Determine the (X, Y) coordinate at the center of the cell enclosing the given text.  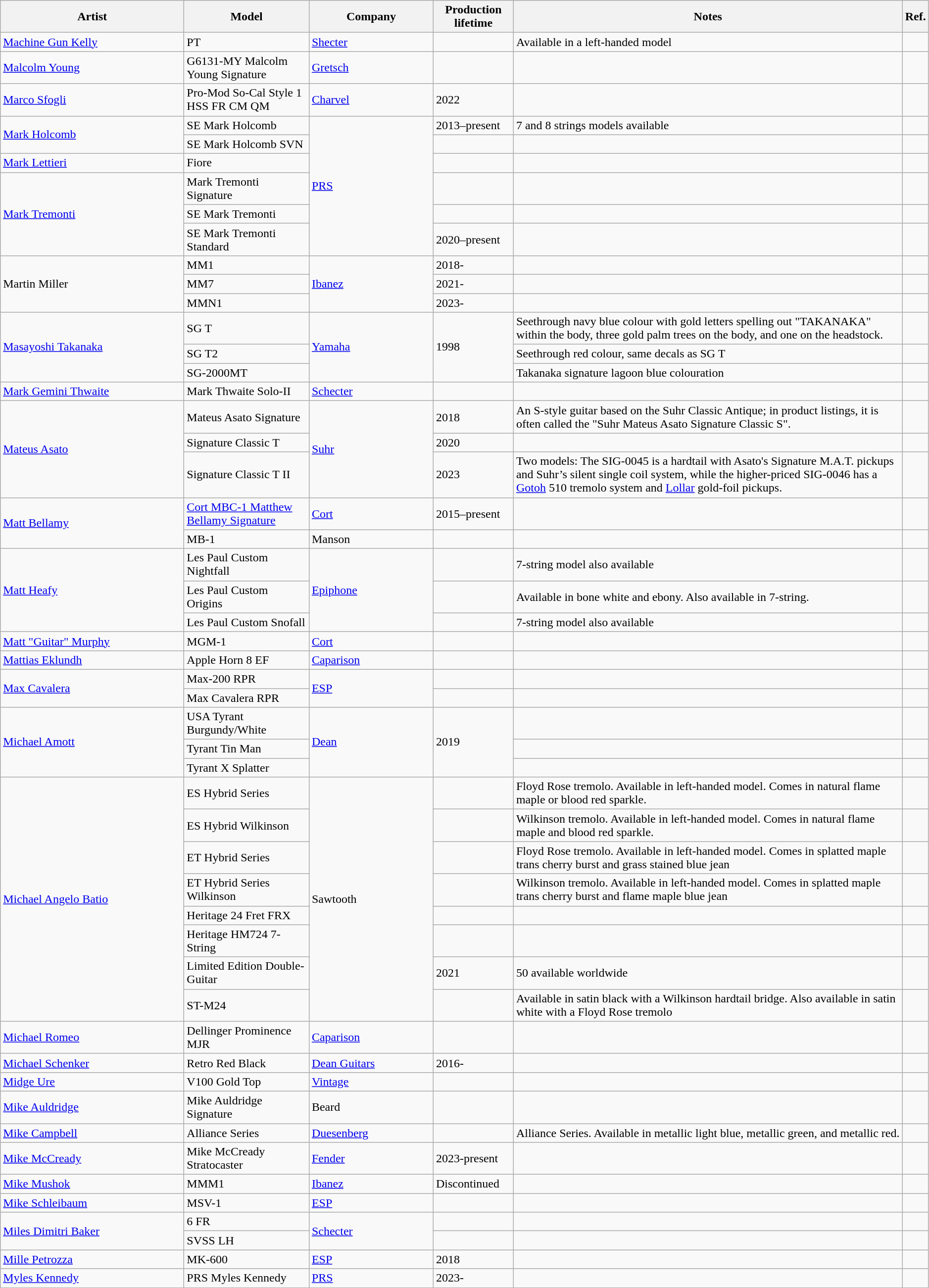
Available in a left-handed model (708, 42)
MM7 (246, 284)
Mark Gemini Thwaite (92, 392)
MK-600 (246, 1259)
Alliance Series (246, 1133)
Mark Thwaite Solo-II (246, 392)
Wilkinson tremolo. Available in left-handed model. Comes in splatted maple trans cherry burst and flame maple blue jean (708, 890)
Max Cavalera (92, 688)
USA Tyrant Burgundy/White (246, 724)
Seethrough navy blue colour with gold letters spelling out "TAKANAKA" within the body, three gold palm trees on the body, and one on the headstock. (708, 329)
Signature Classic T (246, 443)
Heritage 24 Fret FRX (246, 915)
Company (371, 17)
Limited Edition Double-Guitar (246, 973)
2023-present (473, 1158)
Martin Miller (92, 284)
Mille Petrozza (92, 1259)
Ref. (916, 17)
Charvel (371, 100)
Matt "Guitar" Murphy (92, 641)
Myles Kennedy (92, 1278)
Signature Classic T II (246, 475)
Matt Bellamy (92, 523)
Seethrough red colour, same decals as SG T (708, 354)
1998 (473, 347)
Mateus Asato (92, 449)
Available in satin black with a Wilkinson hardtail bridge. Also available in satin white with a Floyd Rose tremolo (708, 1005)
Fiore (246, 163)
Mark Holcomb (92, 135)
Mike Auldridge Signature (246, 1107)
Marco Sfogli (92, 100)
Wilkinson tremolo. Available in left-handed model. Comes in natural flame maple and blood red sparkle. (708, 826)
Floyd Rose tremolo. Available in left-handed model. Comes in natural flame maple or blood red sparkle. (708, 793)
PT (246, 42)
Fender (371, 1158)
Dean Guitars (371, 1063)
Mike Campbell (92, 1133)
2013–present (473, 125)
Mike McCready Stratocaster (246, 1158)
Dellinger Prominence MJR (246, 1038)
Michael Romeo (92, 1038)
SG-2000MT (246, 373)
SE Mark Holcomb (246, 125)
Artist (92, 17)
2019 (473, 743)
2020 (473, 443)
2021- (473, 284)
V100 Gold Top (246, 1082)
Mateus Asato Signature (246, 417)
Masayoshi Takanaka (92, 347)
ET Hybrid Series Wilkinson (246, 890)
Mike Mushok (92, 1184)
Cort MBC-1 Matthew Bellamy Signature (246, 514)
Matt Heafy (92, 590)
PRS Myles Kennedy (246, 1278)
Mark Tremonti (92, 214)
Retro Red Black (246, 1063)
Les Paul Custom Snofall (246, 622)
2021 (473, 973)
Michael Schenker (92, 1063)
SE Mark Tremonti Standard (246, 240)
Pro-Mod So-Cal Style 1 HSS FR CM QM (246, 100)
Dean (371, 743)
Mark Lettieri (92, 163)
SE Mark Holcomb SVN (246, 144)
2023 (473, 475)
MMN1 (246, 302)
Mike Schleibaum (92, 1203)
Vintage (371, 1082)
Suhr (371, 449)
Machine Gun Kelly (92, 42)
Alliance Series. Available in metallic light blue, metallic green, and metallic red. (708, 1133)
MSV-1 (246, 1203)
MMM1 (246, 1184)
Miles Dimitri Baker (92, 1231)
Tyrant X Splatter (246, 768)
SG T (246, 329)
Mark Tremonti Signature (246, 188)
Available in bone white and ebony. Also available in 7-string. (708, 597)
Michael Amott (92, 743)
Duesenberg (371, 1133)
Floyd Rose tremolo. Available in left-handed model. Comes in splatted maple trans cherry burst and grass stained blue jean (708, 857)
Midge Ure (92, 1082)
SE Mark Tremonti (246, 214)
Production lifetime (473, 17)
Max-200 RPR (246, 679)
Notes (708, 17)
Michael Angelo Batio (92, 899)
Beard (371, 1107)
ES Hybrid Series (246, 793)
Les Paul Custom Nightfall (246, 564)
Les Paul Custom Origins (246, 597)
Shecter (371, 42)
2015–present (473, 514)
Gretsch (371, 67)
2018- (473, 265)
Mike Auldridge (92, 1107)
G6131-MY Malcolm Young Signature (246, 67)
2020–present (473, 240)
50 available worldwide (708, 973)
Apple Horn 8 EF (246, 660)
Manson (371, 539)
MGM-1 (246, 641)
ES Hybrid Wilkinson (246, 826)
Yamaha (371, 347)
2016- (473, 1063)
MB-1 (246, 539)
Tyrant Tin Man (246, 749)
Heritage HM724 7-String (246, 941)
7 and 8 strings models available (708, 125)
MM1 (246, 265)
ET Hybrid Series (246, 857)
Sawtooth (371, 899)
An S-style guitar based on the Suhr Classic Antique; in product listings, it is often called the "Suhr Mateus Asato Signature Classic S". (708, 417)
SG T2 (246, 354)
Malcolm Young (92, 67)
Takanaka signature lagoon blue colouration (708, 373)
6 FR (246, 1222)
Discontinued (473, 1184)
2022 (473, 100)
Model (246, 17)
Mattias Eklundh (92, 660)
Mike McCready (92, 1158)
ST-M24 (246, 1005)
Epiphone (371, 590)
SVSS LH (246, 1240)
Max Cavalera RPR (246, 697)
